Return the (x, y) coordinate for the center point of the cell that contains the specified text.  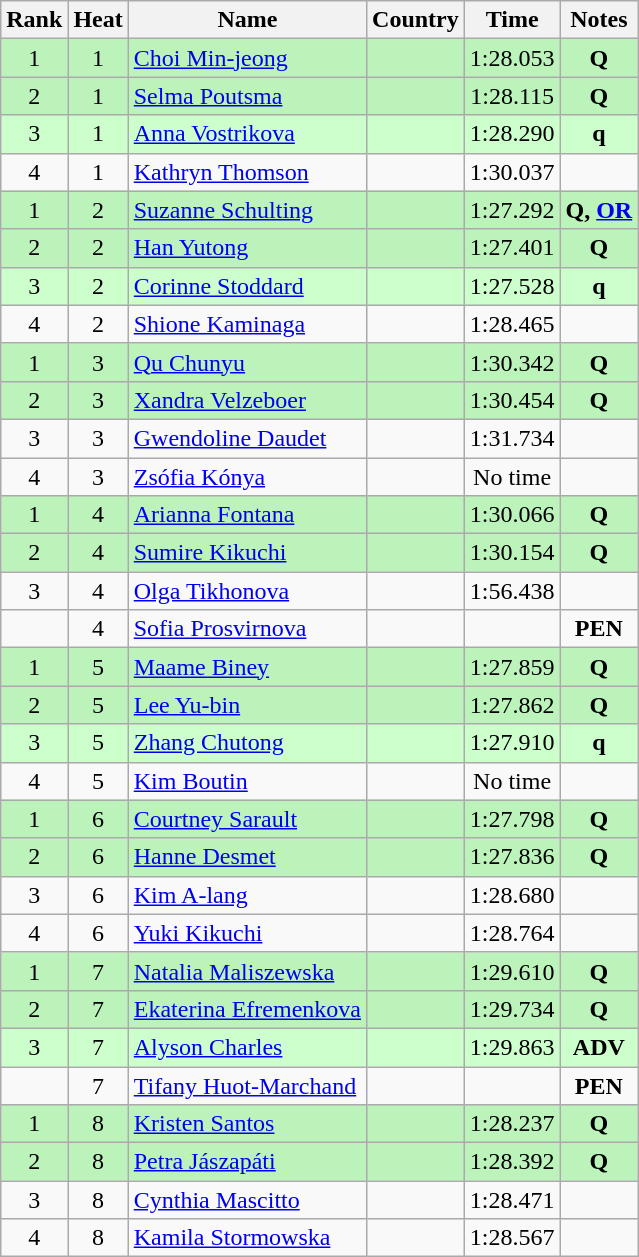
1:56.438 (512, 591)
1:27.862 (512, 705)
1:29.734 (512, 1009)
1:30.454 (512, 400)
Gwendoline Daudet (247, 438)
Choi Min-jeong (247, 58)
Olga Tikhonova (247, 591)
1:30.342 (512, 362)
Corinne Stoddard (247, 286)
Suzanne Schulting (247, 210)
Maame Biney (247, 667)
Arianna Fontana (247, 515)
Zsófia Kónya (247, 477)
Tifany Huot-Marchand (247, 1085)
Petra Jászapáti (247, 1162)
Courtney Sarault (247, 819)
Cynthia Mascitto (247, 1200)
Qu Chunyu (247, 362)
Shione Kaminaga (247, 324)
1:29.863 (512, 1047)
Han Yutong (247, 248)
Q, OR (599, 210)
Notes (599, 20)
1:27.910 (512, 743)
1:28.567 (512, 1238)
Ekaterina Efremenkova (247, 1009)
1:29.610 (512, 971)
1:28.680 (512, 895)
1:27.798 (512, 819)
1:28.392 (512, 1162)
Time (512, 20)
Xandra Velzeboer (247, 400)
Kristen Santos (247, 1124)
Kamila Stormowska (247, 1238)
Selma Poutsma (247, 96)
Kim A-lang (247, 895)
Natalia Maliszewska (247, 971)
1:30.066 (512, 515)
ADV (599, 1047)
Lee Yu-bin (247, 705)
Anna Vostrikova (247, 134)
1:30.037 (512, 172)
1:27.401 (512, 248)
1:28.237 (512, 1124)
1:31.734 (512, 438)
1:27.528 (512, 286)
1:28.764 (512, 933)
1:27.292 (512, 210)
Name (247, 20)
Hanne Desmet (247, 857)
1:28.290 (512, 134)
Zhang Chutong (247, 743)
1:28.053 (512, 58)
Rank (34, 20)
Country (416, 20)
Alyson Charles (247, 1047)
1:27.859 (512, 667)
Heat (98, 20)
1:28.465 (512, 324)
1:28.471 (512, 1200)
Kim Boutin (247, 781)
Kathryn Thomson (247, 172)
1:27.836 (512, 857)
1:28.115 (512, 96)
Sumire Kikuchi (247, 553)
Yuki Kikuchi (247, 933)
1:30.154 (512, 553)
Sofia Prosvirnova (247, 629)
